Detect which cell encompasses the target text, then output its (x, y) center coordinate. 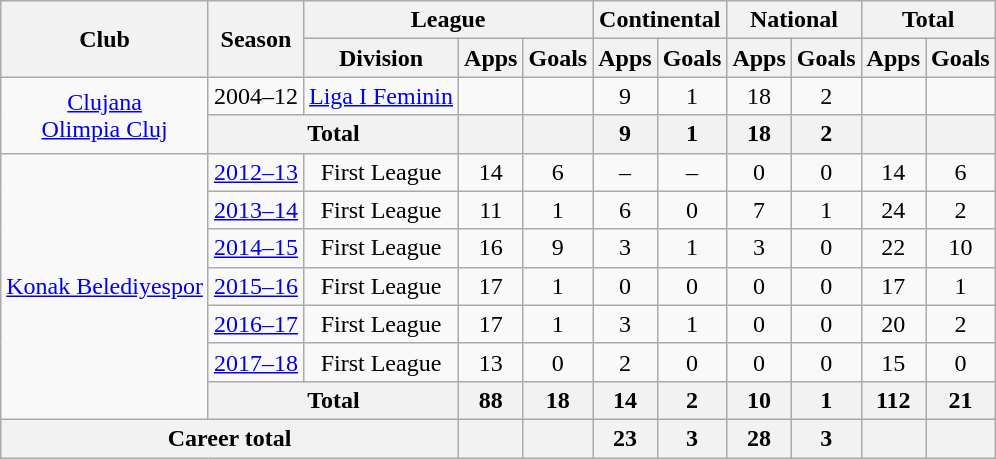
15 (893, 362)
ClujanaOlimpia Cluj (105, 115)
National (794, 20)
21 (961, 400)
23 (625, 438)
Continental (660, 20)
112 (893, 400)
88 (491, 400)
2014–15 (256, 248)
13 (491, 362)
2004–12 (256, 96)
2013–14 (256, 210)
7 (759, 210)
Club (105, 39)
2012–13 (256, 172)
Konak Belediyespor (105, 286)
20 (893, 324)
2015–16 (256, 286)
22 (893, 248)
Career total (230, 438)
11 (491, 210)
Season (256, 39)
Division (380, 58)
16 (491, 248)
League (448, 20)
2016–17 (256, 324)
Liga I Feminin (380, 96)
2017–18 (256, 362)
24 (893, 210)
28 (759, 438)
